Capture the cell that displays the provided text and extract its [x, y] central coordinate. 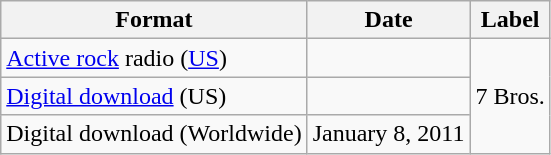
Date [388, 20]
Label [510, 20]
January 8, 2011 [388, 134]
Digital download (Worldwide) [154, 134]
Format [154, 20]
7 Bros. [510, 96]
Digital download (US) [154, 96]
Active rock radio (US) [154, 58]
